Extract the [X, Y] coordinate from the center of the cell holding the provided text.  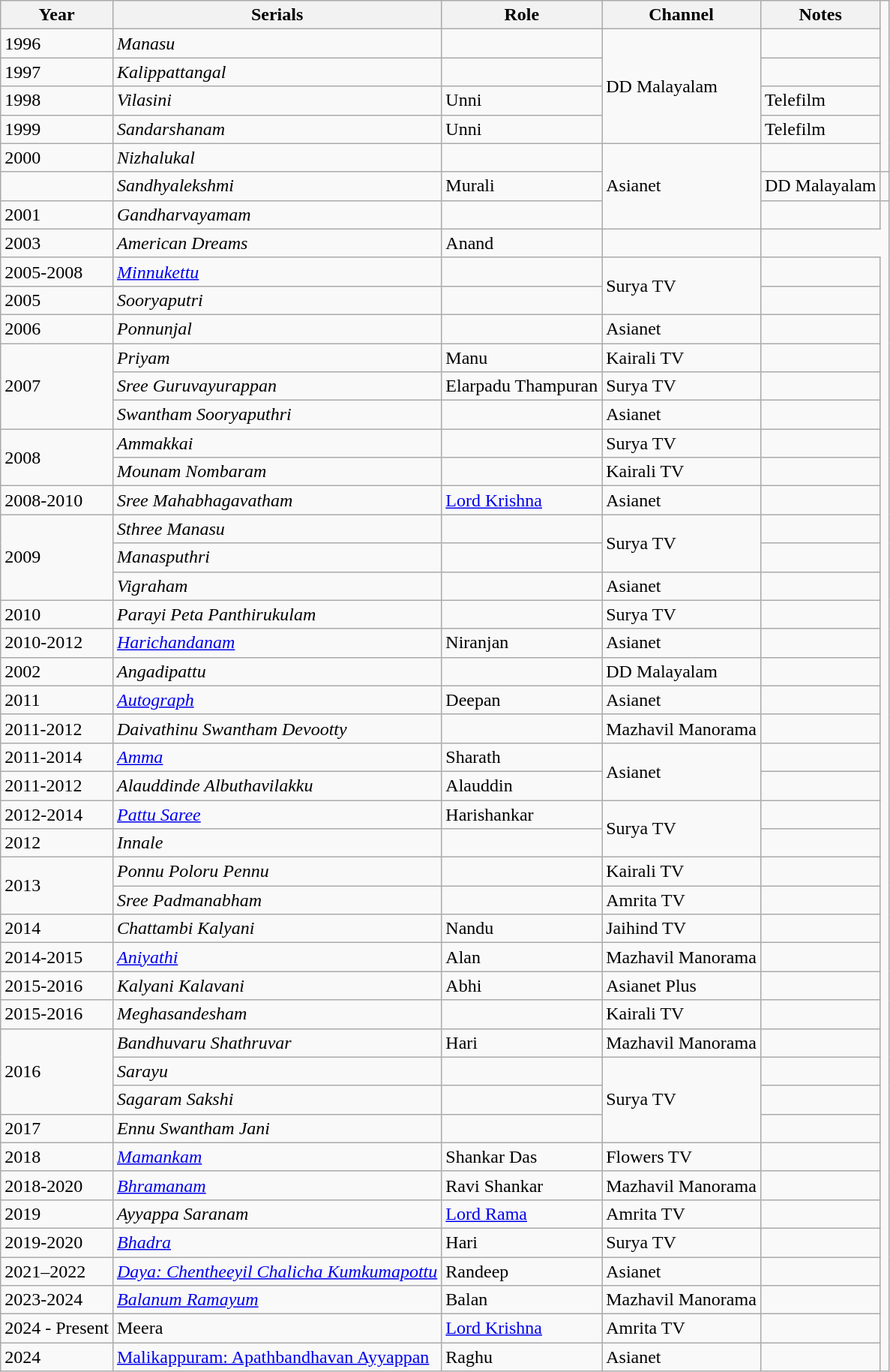
Sandarshanam [277, 129]
Serials [277, 15]
Manasputhri [277, 557]
Bhadra [277, 1242]
2001 [57, 215]
Niranjan [522, 643]
Ennu Swantham Jani [277, 1128]
Bhramanam [277, 1185]
Sree Padmanabham [277, 900]
Ravi Shankar [522, 1185]
Innale [277, 843]
Lord Rama [522, 1214]
2011-2014 [57, 757]
1999 [57, 129]
Ponnu Poloru Pennu [277, 872]
Ponnunjal [277, 329]
1997 [57, 72]
2002 [57, 671]
2018-2020 [57, 1185]
Vilasini [277, 101]
Flowers TV [682, 1157]
Harishankar [522, 814]
American Dreams [277, 243]
2024 - Present [57, 1328]
2013 [57, 886]
Nandu [522, 929]
2008 [57, 458]
Asianet Plus [682, 986]
Vigraham [277, 586]
Ayyappa Saranam [277, 1214]
2003 [57, 243]
2008-2010 [57, 500]
Parayi Peta Panthirukulam [277, 614]
Sree Guruvayurappan [277, 386]
Swantham Sooryaputhri [277, 415]
Angadipattu [277, 671]
Channel [682, 15]
Role [522, 15]
Manasu [277, 44]
Mounam Nombaram [277, 472]
Malikappuram: Apathbandhavan Ayyappan [277, 1357]
Amma [277, 757]
2017 [57, 1128]
2018 [57, 1157]
Meera [277, 1328]
Murali [522, 186]
Abhi [522, 986]
Sree Mahabhagavatham [277, 500]
Daya: Chentheeyil Chalicha Kumkumapottu [277, 1271]
Chattambi Kalyani [277, 929]
Sharath [522, 757]
2014-2015 [57, 957]
Alauddin [522, 785]
2019-2020 [57, 1242]
Balanum Ramayum [277, 1300]
Sooryaputri [277, 300]
Deepan [522, 700]
Gandharvayamam [277, 215]
Aniyathi [277, 957]
Manu [522, 358]
2010-2012 [57, 643]
Nizhalukal [277, 158]
2024 [57, 1357]
2005 [57, 300]
Harichandanam [277, 643]
Kalippattangal [277, 72]
Minnukettu [277, 272]
2023-2024 [57, 1300]
Raghu [522, 1357]
Priyam [277, 358]
2011 [57, 700]
Bandhuvaru Shathruvar [277, 1043]
Sagaram Sakshi [277, 1100]
2012-2014 [57, 814]
Shankar Das [522, 1157]
2019 [57, 1214]
1996 [57, 44]
Sthree Manasu [277, 529]
2016 [57, 1071]
Anand [522, 243]
Alauddinde Albuthavilakku [277, 785]
2007 [57, 386]
Jaihind TV [682, 929]
Elarpadu Thampuran [522, 386]
2014 [57, 929]
Randeep [522, 1271]
1998 [57, 101]
Balan [522, 1300]
Sarayu [277, 1071]
2009 [57, 557]
Mamankam [277, 1157]
2012 [57, 843]
2021–2022 [57, 1271]
Meghasandesham [277, 1014]
Pattu Saree [277, 814]
2000 [57, 158]
Sandhyalekshmi [277, 186]
2005-2008 [57, 272]
Ammakkai [277, 443]
Year [57, 15]
Alan [522, 957]
Autograph [277, 700]
2006 [57, 329]
Daivathinu Swantham Devootty [277, 728]
Notes [820, 15]
Kalyani Kalavani [277, 986]
2010 [57, 614]
